Detect which cell encompasses the target text, then output its [X, Y] center coordinate. 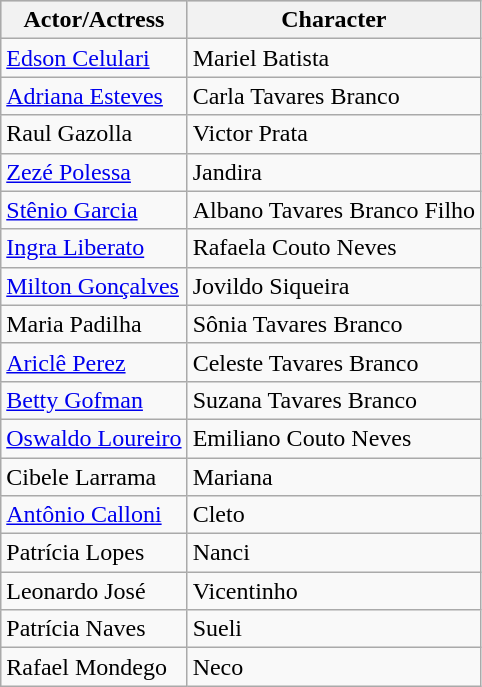
Actor/Actress [94, 20]
Jovildo Siqueira [334, 286]
Patrícia Lopes [94, 553]
Emiliano Couto Neves [334, 438]
Zezé Polessa [94, 172]
Albano Tavares Branco Filho [334, 210]
Character [334, 20]
Jandira [334, 172]
Leonardo José [94, 591]
Sueli [334, 629]
Sônia Tavares Branco [334, 324]
Rafael Mondego [94, 667]
Milton Gonçalves [94, 286]
Raul Gazolla [94, 134]
Nanci [334, 553]
Cleto [334, 515]
Rafaela Couto Neves [334, 248]
Maria Padilha [94, 324]
Mariel Batista [334, 58]
Suzana Tavares Branco [334, 400]
Oswaldo Loureiro [94, 438]
Stênio Garcia [94, 210]
Victor Prata [334, 134]
Mariana [334, 477]
Neco [334, 667]
Ingra Liberato [94, 248]
Carla Tavares Branco [334, 96]
Edson Celulari [94, 58]
Antônio Calloni [94, 515]
Cibele Larrama [94, 477]
Ariclê Perez [94, 362]
Vicentinho [334, 591]
Celeste Tavares Branco [334, 362]
Betty Gofman [94, 400]
Patrícia Naves [94, 629]
Adriana Esteves [94, 96]
